Pinpoint the cell where the given text exists, returning its [x, y] midpoint coordinate. 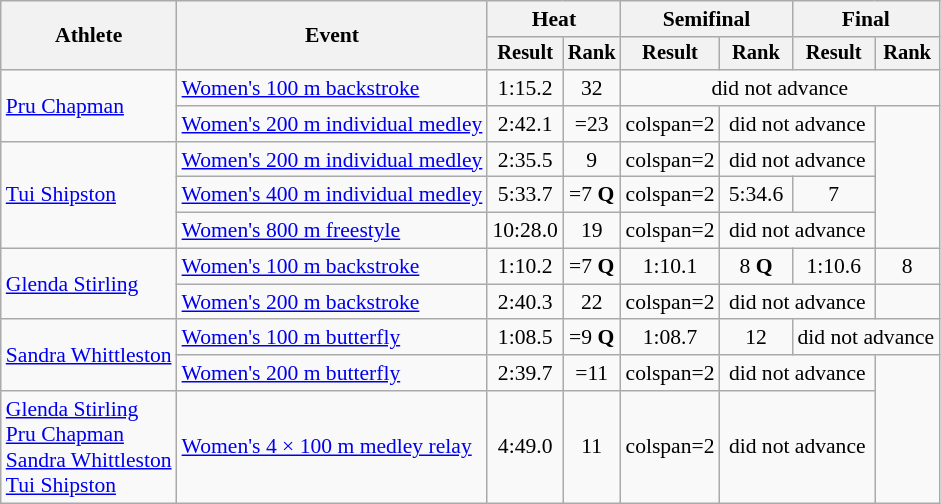
32 [592, 88]
9 [592, 160]
1:08.5 [524, 338]
1:15.2 [524, 88]
19 [592, 231]
2:39.7 [524, 373]
11 [592, 447]
10:28.0 [524, 231]
Event [332, 36]
Pru Chapman [89, 106]
=9 Q [592, 338]
8 Q [756, 267]
Women's 100 m butterfly [332, 338]
Women's 200 m butterfly [332, 373]
Sandra Whittleston [89, 356]
1:10.2 [524, 267]
=23 [592, 124]
4:49.0 [524, 447]
Semifinal [706, 19]
2:35.5 [524, 160]
Athlete [89, 36]
22 [592, 302]
1:10.1 [670, 267]
12 [756, 338]
7 [833, 195]
Women's 800 m freestyle [332, 231]
Women's 200 m backstroke [332, 302]
Final [866, 19]
2:40.3 [524, 302]
=11 [592, 373]
2:42.1 [524, 124]
1:10.6 [833, 267]
Glenda StirlingPru ChapmanSandra WhittlestonTui Shipston [89, 447]
Heat [554, 19]
1:08.7 [670, 338]
8 [907, 267]
Women's 4 × 100 m medley relay [332, 447]
Tui Shipston [89, 196]
5:34.6 [756, 195]
5:33.7 [524, 195]
Glenda Stirling [89, 284]
Women's 400 m individual medley [332, 195]
